For the text-containing cell, return its midpoint in (X, Y) coordinate format. 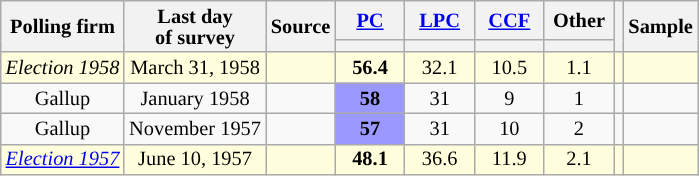
10 (509, 128)
Other (579, 20)
March 31, 1958 (195, 68)
Last day of survey (195, 26)
36.6 (440, 160)
Polling firm (62, 26)
11.9 (509, 160)
56.4 (370, 68)
58 (370, 98)
32.1 (440, 68)
PC (370, 20)
1.1 (579, 68)
CCF (509, 20)
June 10, 1957 (195, 160)
Election 1957 (62, 160)
2 (579, 128)
November 1957 (195, 128)
9 (509, 98)
10.5 (509, 68)
Sample (660, 26)
1 (579, 98)
2.1 (579, 160)
LPC (440, 20)
January 1958 (195, 98)
Election 1958 (62, 68)
57 (370, 128)
48.1 (370, 160)
Source (300, 26)
